Extract the [X, Y] coordinate from the center of the cell holding the provided text.  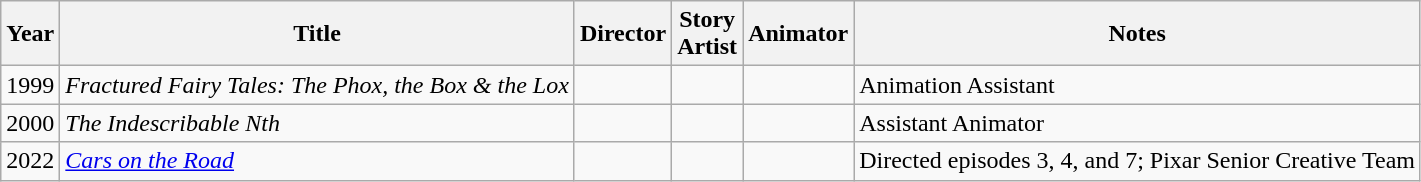
Fractured Fairy Tales: The Phox, the Box & the Lox [318, 85]
The Indescribable Nth [318, 123]
2022 [30, 161]
Directed episodes 3, 4, and 7; Pixar Senior Creative Team [1138, 161]
StoryArtist [708, 34]
Animator [798, 34]
Assistant Animator [1138, 123]
Notes [1138, 34]
Animation Assistant [1138, 85]
Title [318, 34]
Year [30, 34]
Director [622, 34]
2000 [30, 123]
Cars on the Road [318, 161]
1999 [30, 85]
